Extract the [x, y] coordinate from the center of the cell holding the provided text.  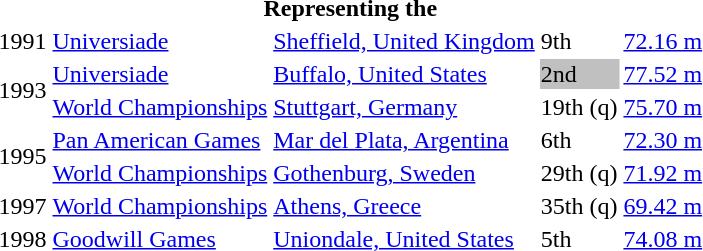
35th (q) [579, 206]
Mar del Plata, Argentina [404, 140]
Pan American Games [160, 140]
Gothenburg, Sweden [404, 173]
29th (q) [579, 173]
2nd [579, 74]
Stuttgart, Germany [404, 107]
Buffalo, United States [404, 74]
9th [579, 41]
6th [579, 140]
19th (q) [579, 107]
Athens, Greece [404, 206]
Sheffield, United Kingdom [404, 41]
